Detect which cell encompasses the target text, then output its (X, Y) center coordinate. 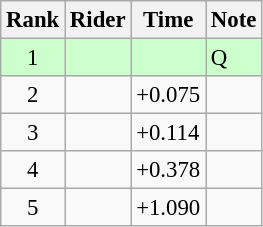
3 (33, 133)
2 (33, 95)
Q (234, 58)
1 (33, 58)
4 (33, 170)
Rank (33, 20)
+0.114 (168, 133)
Time (168, 20)
Note (234, 20)
Rider (98, 20)
5 (33, 208)
+0.378 (168, 170)
+1.090 (168, 208)
+0.075 (168, 95)
